Return [x, y] of the center of cell containing provided text 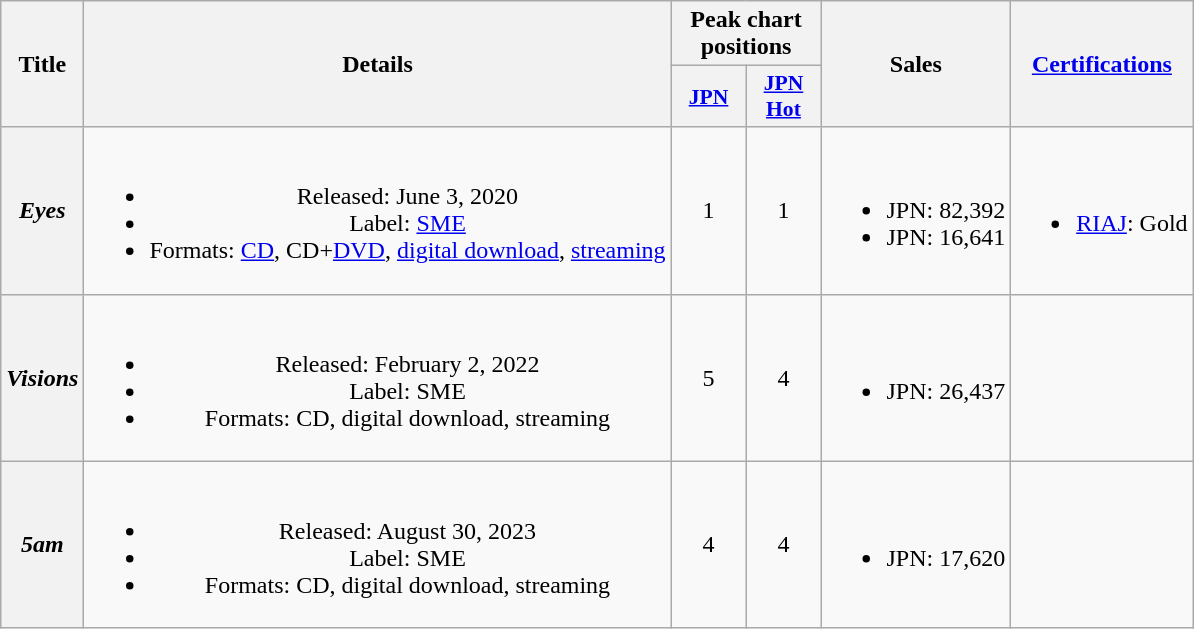
5am [42, 544]
Eyes [42, 210]
Released: February 2, 2022Label: SMEFormats: CD, digital download, streaming [378, 378]
JPN: 26,437 [916, 378]
JPN: 82,392 JPN: 16,641 [916, 210]
5 [708, 378]
Details [378, 64]
Visions [42, 378]
Title [42, 64]
Peak chartpositions [746, 34]
Certifications [1102, 64]
Released: June 3, 2020Label: SMEFormats: CD, CD+DVD, digital download, streaming [378, 210]
JPN [708, 96]
Released: August 30, 2023Label: SMEFormats: CD, digital download, streaming [378, 544]
JPNHot [784, 96]
RIAJ: Gold [1102, 210]
JPN: 17,620 [916, 544]
Sales [916, 64]
